Pinpoint the cell where the given text exists, returning its (X, Y) midpoint coordinate. 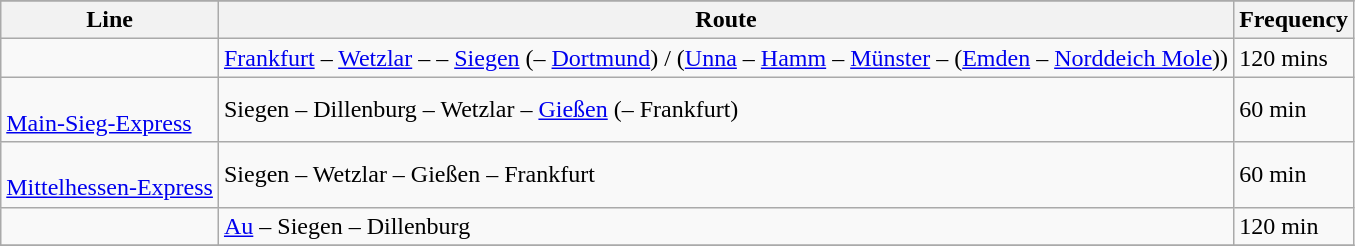
Frequency (1294, 20)
Mittelhessen-Express (110, 174)
Frankfurt – Wetzlar – – Siegen (– Dortmund) / (Unna – Hamm – Münster – (Emden – Norddeich Mole)) (726, 58)
Line (110, 20)
120 min (1294, 226)
Main-Sieg-Express (110, 110)
Au – Siegen – Dillenburg (726, 226)
Siegen – Dillenburg – Wetzlar – Gießen (– Frankfurt) (726, 110)
Route (726, 20)
120 mins (1294, 58)
Siegen – Wetzlar – Gießen – Frankfurt (726, 174)
